Detect which cell encompasses the target text, then output its [x, y] center coordinate. 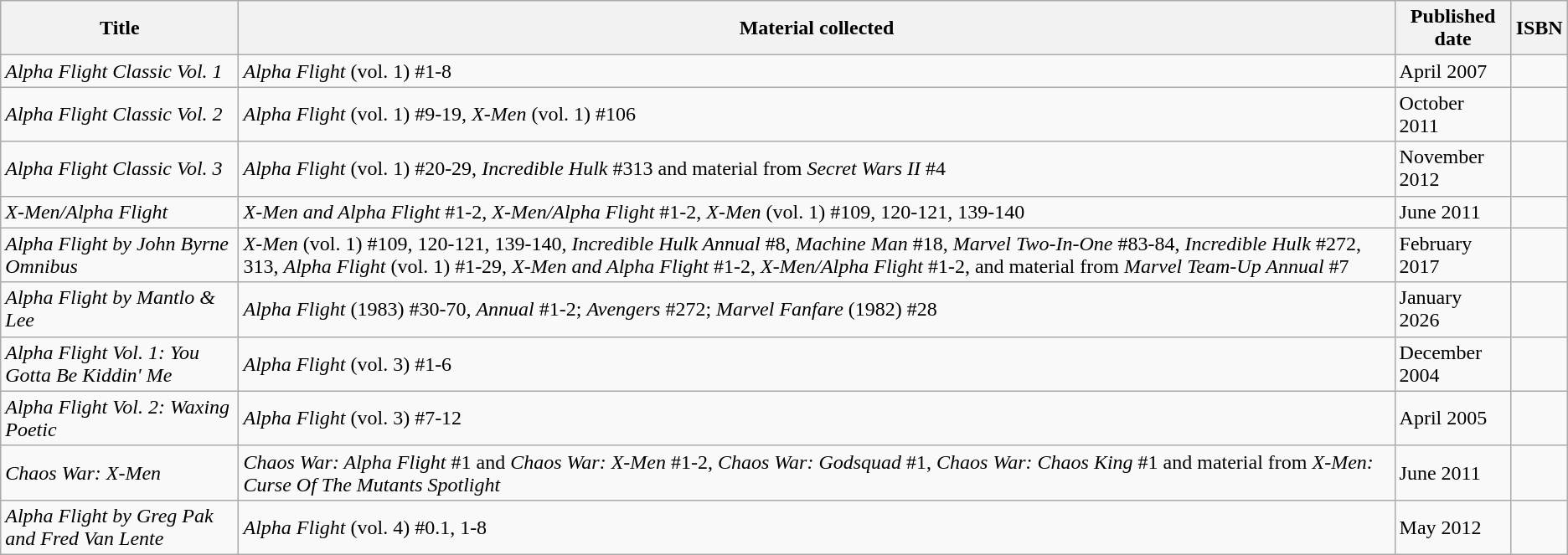
May 2012 [1452, 527]
Alpha Flight Classic Vol. 1 [120, 71]
Chaos War: X-Men [120, 472]
Alpha Flight Classic Vol. 3 [120, 169]
January 2026 [1452, 310]
Alpha Flight (vol. 3) #1-6 [817, 363]
April 2007 [1452, 71]
October 2011 [1452, 114]
April 2005 [1452, 419]
November 2012 [1452, 169]
Alpha Flight Vol. 1: You Gotta Be Kiddin' Me [120, 363]
Published date [1452, 28]
December 2004 [1452, 363]
Alpha Flight (vol. 3) #7-12 [817, 419]
Alpha Flight by John Byrne Omnibus [120, 254]
February 2017 [1452, 254]
Alpha Flight Classic Vol. 2 [120, 114]
X-Men/Alpha Flight [120, 212]
Title [120, 28]
Material collected [817, 28]
Alpha Flight (vol. 1) #9-19, X-Men (vol. 1) #106 [817, 114]
Alpha Flight (1983) #30-70, Annual #1-2; Avengers #272; Marvel Fanfare (1982) #28 [817, 310]
X-Men and Alpha Flight #1-2, X-Men/Alpha Flight #1-2, X-Men (vol. 1) #109, 120-121, 139-140 [817, 212]
ISBN [1540, 28]
Alpha Flight by Greg Pak and Fred Van Lente [120, 527]
Alpha Flight (vol. 4) #0.1, 1-8 [817, 527]
Alpha Flight by Mantlo & Lee [120, 310]
Alpha Flight Vol. 2: Waxing Poetic [120, 419]
Alpha Flight (vol. 1) #1-8 [817, 71]
Alpha Flight (vol. 1) #20-29, Incredible Hulk #313 and material from Secret Wars II #4 [817, 169]
